Provide the [X, Y] coordinate of the cell's center where the given text is located.  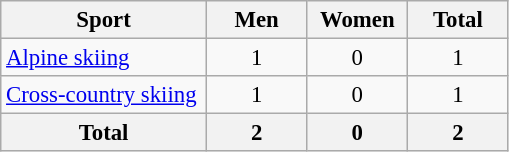
Alpine skiing [104, 58]
Women [358, 20]
Cross-country skiing [104, 95]
Men [256, 20]
Sport [104, 20]
